Extract the (X, Y) coordinate from the center of the cell holding the provided text.  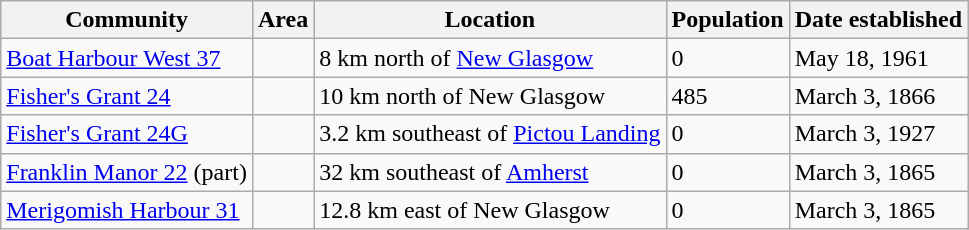
May 18, 1961 (878, 58)
32 km southeast of Amherst (490, 172)
Community (127, 20)
8 km north of New Glasgow (490, 58)
10 km north of New Glasgow (490, 96)
Area (282, 20)
Franklin Manor 22 (part) (127, 172)
3.2 km southeast of Pictou Landing (490, 134)
485 (728, 96)
Location (490, 20)
Merigomish Harbour 31 (127, 210)
12.8 km east of New Glasgow (490, 210)
Population (728, 20)
Fisher's Grant 24G (127, 134)
Date established (878, 20)
Fisher's Grant 24 (127, 96)
Boat Harbour West 37 (127, 58)
March 3, 1866 (878, 96)
March 3, 1927 (878, 134)
